Identify which cell holds the provided text, then report its (X, Y) central coordinate. 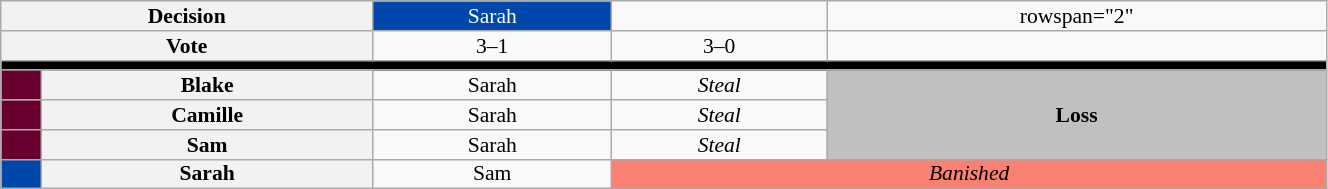
3–1 (492, 46)
Blake (208, 86)
Camille (208, 115)
Banished (970, 174)
3–0 (720, 46)
Vote (187, 46)
rowspan="2" (1077, 16)
Loss (1077, 116)
Decision (187, 16)
